Scan for the cell matching the given text and deliver its [x, y] coordinate at center. 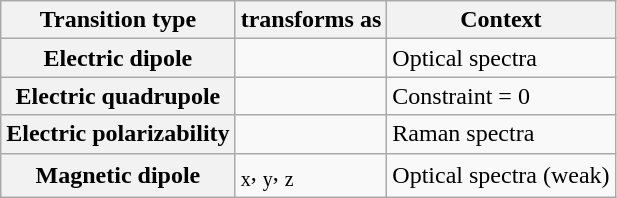
Raman spectra [501, 134]
Optical spectra [501, 58]
Electric dipole [118, 58]
Electric polarizability [118, 134]
x, y, z [311, 175]
Magnetic dipole [118, 175]
Transition type [118, 20]
transforms as [311, 20]
Constraint = 0 [501, 96]
Electric quadrupole [118, 96]
Optical spectra (weak) [501, 175]
Context [501, 20]
